For the text-containing cell, return its midpoint in [x, y] coordinate format. 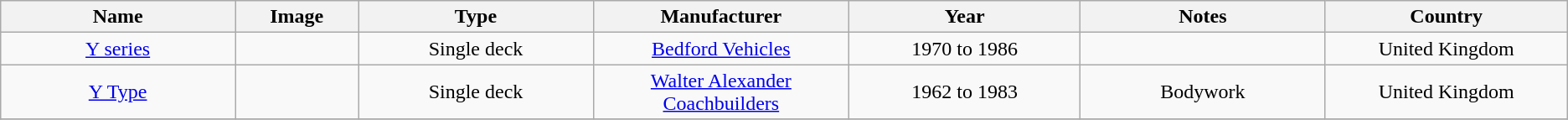
Bedford Vehicles [721, 49]
Name [118, 17]
Type [476, 17]
Y Type [118, 92]
Country [1446, 17]
Walter Alexander Coachbuilders [721, 92]
1962 to 1983 [965, 92]
Bodywork [1203, 92]
Manufacturer [721, 17]
Image [297, 17]
Notes [1203, 17]
Y series [118, 49]
Year [965, 17]
1970 to 1986 [965, 49]
